Scan for the cell matching the given text and deliver its [X, Y] coordinate at center. 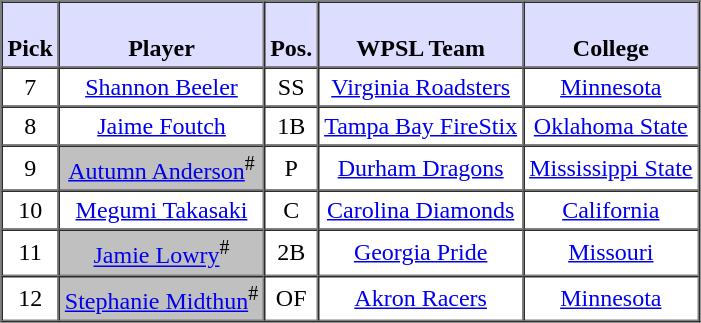
Virginia Roadsters [420, 88]
P [291, 168]
Mississippi State [610, 168]
SS [291, 88]
1B [291, 126]
College [610, 35]
8 [30, 126]
9 [30, 168]
Stephanie Midthun# [162, 298]
12 [30, 298]
OF [291, 298]
Player [162, 35]
Georgia Pride [420, 252]
Oklahoma State [610, 126]
Carolina Diamonds [420, 210]
Autumn Anderson# [162, 168]
Missouri [610, 252]
WPSL Team [420, 35]
Pos. [291, 35]
10 [30, 210]
C [291, 210]
Durham Dragons [420, 168]
California [610, 210]
11 [30, 252]
2B [291, 252]
Jaime Foutch [162, 126]
Pick [30, 35]
Akron Racers [420, 298]
Megumi Takasaki [162, 210]
Tampa Bay FireStix [420, 126]
Shannon Beeler [162, 88]
Jamie Lowry# [162, 252]
7 [30, 88]
